Output the (x, y) coordinate of the center of the cell containing the given text.  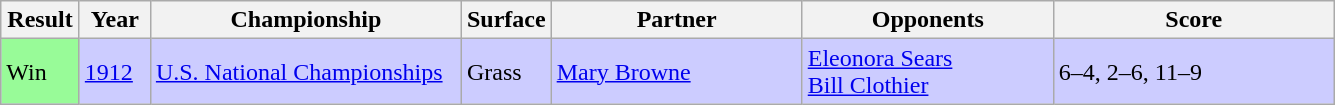
Result (40, 20)
Win (40, 72)
Score (1194, 20)
6–4, 2–6, 11–9 (1194, 72)
1912 (114, 72)
Surface (506, 20)
Eleonora Sears Bill Clothier (928, 72)
U.S. National Championships (306, 72)
Year (114, 20)
Championship (306, 20)
Grass (506, 72)
Partner (676, 20)
Opponents (928, 20)
Mary Browne (676, 72)
